Determine the [X, Y] coordinate at the center of the cell enclosing the given text.  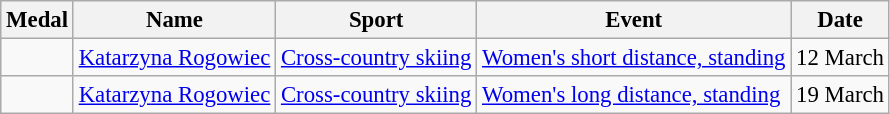
12 March [840, 58]
Name [174, 20]
Women's short distance, standing [634, 58]
Medal [38, 20]
Date [840, 20]
19 March [840, 95]
Sport [376, 20]
Women's long distance, standing [634, 95]
Event [634, 20]
